Locate the cell with the specified text and output its [x, y] center coordinate. 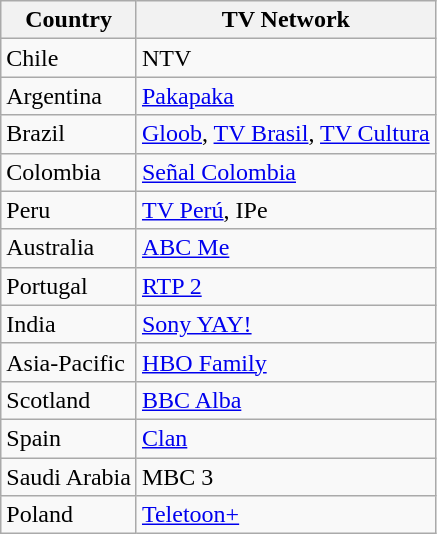
NTV [286, 58]
MBC 3 [286, 477]
Clan [286, 438]
TV Perú, IPe [286, 210]
Colombia [69, 172]
Asia-Pacific [69, 362]
Peru [69, 210]
Chile [69, 58]
Scotland [69, 400]
Sony YAY! [286, 324]
Poland [69, 515]
HBO Family [286, 362]
BBC Alba [286, 400]
ABC Me [286, 248]
RTP 2 [286, 286]
Australia [69, 248]
Country [69, 20]
Saudi Arabia [69, 477]
Spain [69, 438]
Pakapaka [286, 96]
Brazil [69, 134]
India [69, 324]
Argentina [69, 96]
Señal Colombia [286, 172]
Gloob, TV Brasil, TV Cultura [286, 134]
Teletoon+ [286, 515]
Portugal [69, 286]
TV Network [286, 20]
